Search for the cell housing the specified text and yield its (x, y) center coordinate. 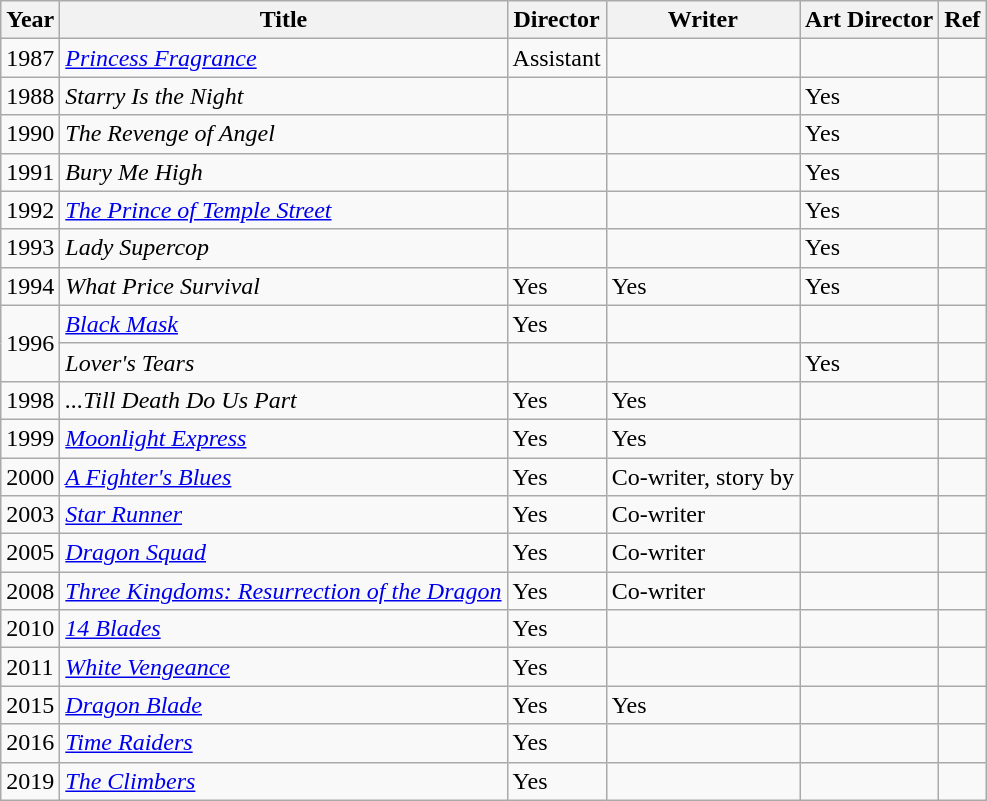
...Till Death Do Us Part (284, 400)
Lady Supercop (284, 248)
Three Kingdoms: Resurrection of the Dragon (284, 591)
Starry Is the Night (284, 96)
1993 (30, 248)
2019 (30, 781)
14 Blades (284, 629)
2005 (30, 553)
1996 (30, 343)
2000 (30, 477)
Bury Me High (284, 172)
1994 (30, 286)
1988 (30, 96)
Director (556, 20)
2003 (30, 515)
2008 (30, 591)
Dragon Blade (284, 705)
The Revenge of Angel (284, 134)
Ref (962, 20)
What Price Survival (284, 286)
Assistant (556, 58)
Lover's Tears (284, 362)
1990 (30, 134)
1999 (30, 438)
Co-writer, story by (702, 477)
Year (30, 20)
The Climbers (284, 781)
Black Mask (284, 324)
1987 (30, 58)
2011 (30, 667)
Time Raiders (284, 743)
Writer (702, 20)
Star Runner (284, 515)
Moonlight Express (284, 438)
Art Director (870, 20)
The Prince of Temple Street (284, 210)
A Fighter's Blues (284, 477)
1998 (30, 400)
Title (284, 20)
2015 (30, 705)
2010 (30, 629)
1991 (30, 172)
2016 (30, 743)
White Vengeance (284, 667)
Princess Fragrance (284, 58)
Dragon Squad (284, 553)
1992 (30, 210)
